Return (x, y) of the center of cell containing provided text 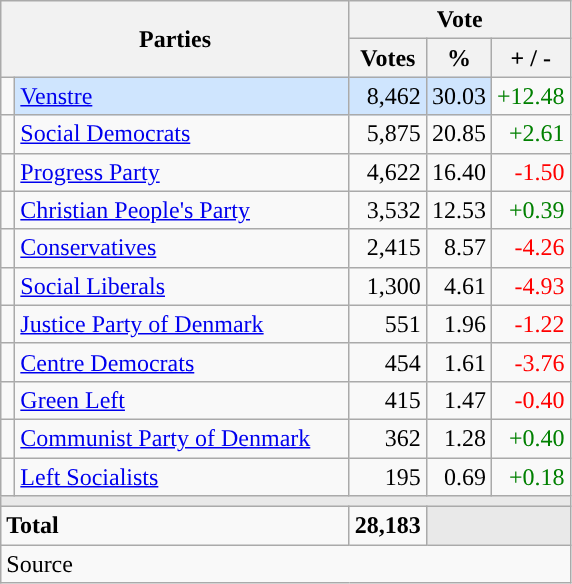
-3.76 (530, 362)
4,622 (388, 172)
+0.18 (530, 477)
Christian People's Party (182, 210)
1.47 (458, 400)
+0.39 (530, 210)
Source (286, 564)
1,300 (388, 286)
+2.61 (530, 134)
1.28 (458, 438)
Total (176, 526)
-1.50 (530, 172)
Left Socialists (182, 477)
0.69 (458, 477)
Venstre (182, 96)
-4.93 (530, 286)
+12.48 (530, 96)
3,532 (388, 210)
Parties (176, 39)
-4.26 (530, 248)
195 (388, 477)
8,462 (388, 96)
1.96 (458, 324)
8.57 (458, 248)
30.03 (458, 96)
454 (388, 362)
2,415 (388, 248)
551 (388, 324)
Votes (388, 58)
% (458, 58)
Justice Party of Denmark (182, 324)
Green Left (182, 400)
-1.22 (530, 324)
Communist Party of Denmark (182, 438)
1.61 (458, 362)
+0.40 (530, 438)
Centre Democrats (182, 362)
Social Democrats (182, 134)
16.40 (458, 172)
5,875 (388, 134)
12.53 (458, 210)
Social Liberals (182, 286)
415 (388, 400)
+ / - (530, 58)
Progress Party (182, 172)
Vote (460, 20)
Conservatives (182, 248)
362 (388, 438)
4.61 (458, 286)
28,183 (388, 526)
20.85 (458, 134)
-0.40 (530, 400)
